From the cell containing the given text, extract its center point as (x, y) coordinate. 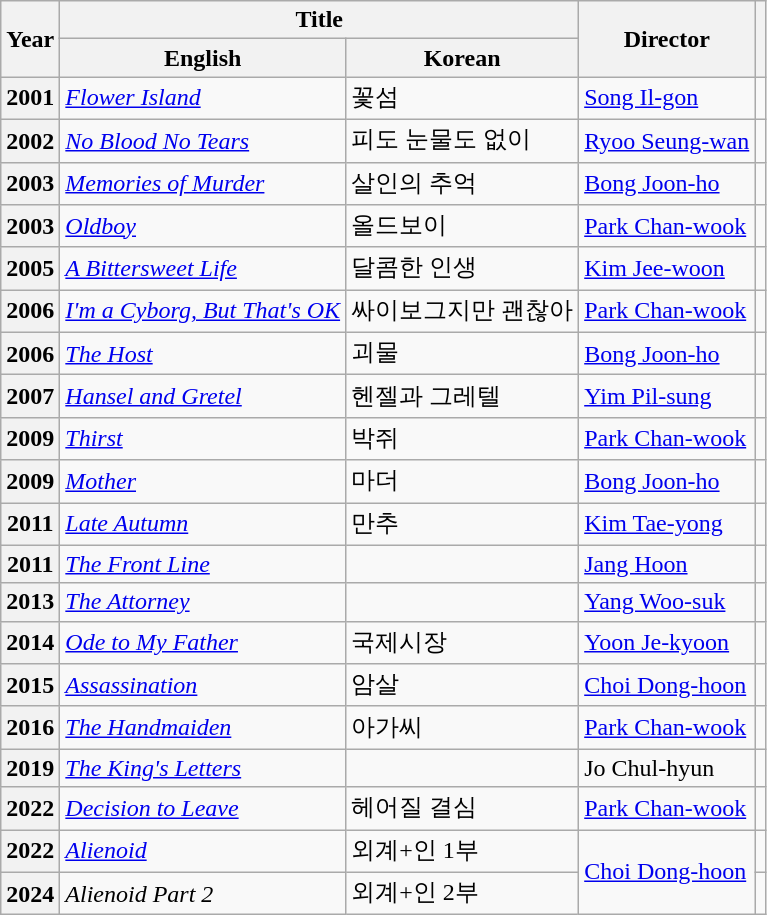
2001 (30, 98)
살인의 추억 (462, 184)
Mother (203, 482)
The Attorney (203, 602)
Alienoid Part 2 (203, 894)
Ode to My Father (203, 642)
올드보이 (462, 226)
Flower Island (203, 98)
I'm a Cyborg, But That's OK (203, 312)
만추 (462, 524)
Kim Tae-yong (667, 524)
2007 (30, 396)
마더 (462, 482)
Assassination (203, 686)
2013 (30, 602)
Late Autumn (203, 524)
암살 (462, 686)
The King's Letters (203, 768)
Korean (462, 58)
괴물 (462, 354)
Yang Woo-suk (667, 602)
Decision to Leave (203, 808)
싸이보그지만 괜찮아 (462, 312)
Title (320, 20)
박쥐 (462, 438)
Thirst (203, 438)
Alienoid (203, 852)
Ryoo Seung-wan (667, 140)
The Host (203, 354)
2016 (30, 728)
Yim Pil-sung (667, 396)
Director (667, 39)
2015 (30, 686)
No Blood No Tears (203, 140)
English (203, 58)
A Bittersweet Life (203, 268)
헨젤과 그레텔 (462, 396)
Jang Hoon (667, 564)
The Front Line (203, 564)
외계+인 1부 (462, 852)
2005 (30, 268)
Kim Jee-woon (667, 268)
외계+인 2부 (462, 894)
Oldboy (203, 226)
2024 (30, 894)
피도 눈물도 없이 (462, 140)
아가씨 (462, 728)
꽃섬 (462, 98)
2019 (30, 768)
Hansel and Gretel (203, 396)
Yoon Je-kyoon (667, 642)
Song Il-gon (667, 98)
The Handmaiden (203, 728)
2002 (30, 140)
달콤한 인생 (462, 268)
국제시장 (462, 642)
Jo Chul-hyun (667, 768)
2014 (30, 642)
Memories of Murder (203, 184)
Year (30, 39)
헤어질 결심 (462, 808)
